Determine the (X, Y) coordinate at the center of the cell enclosing the given text.  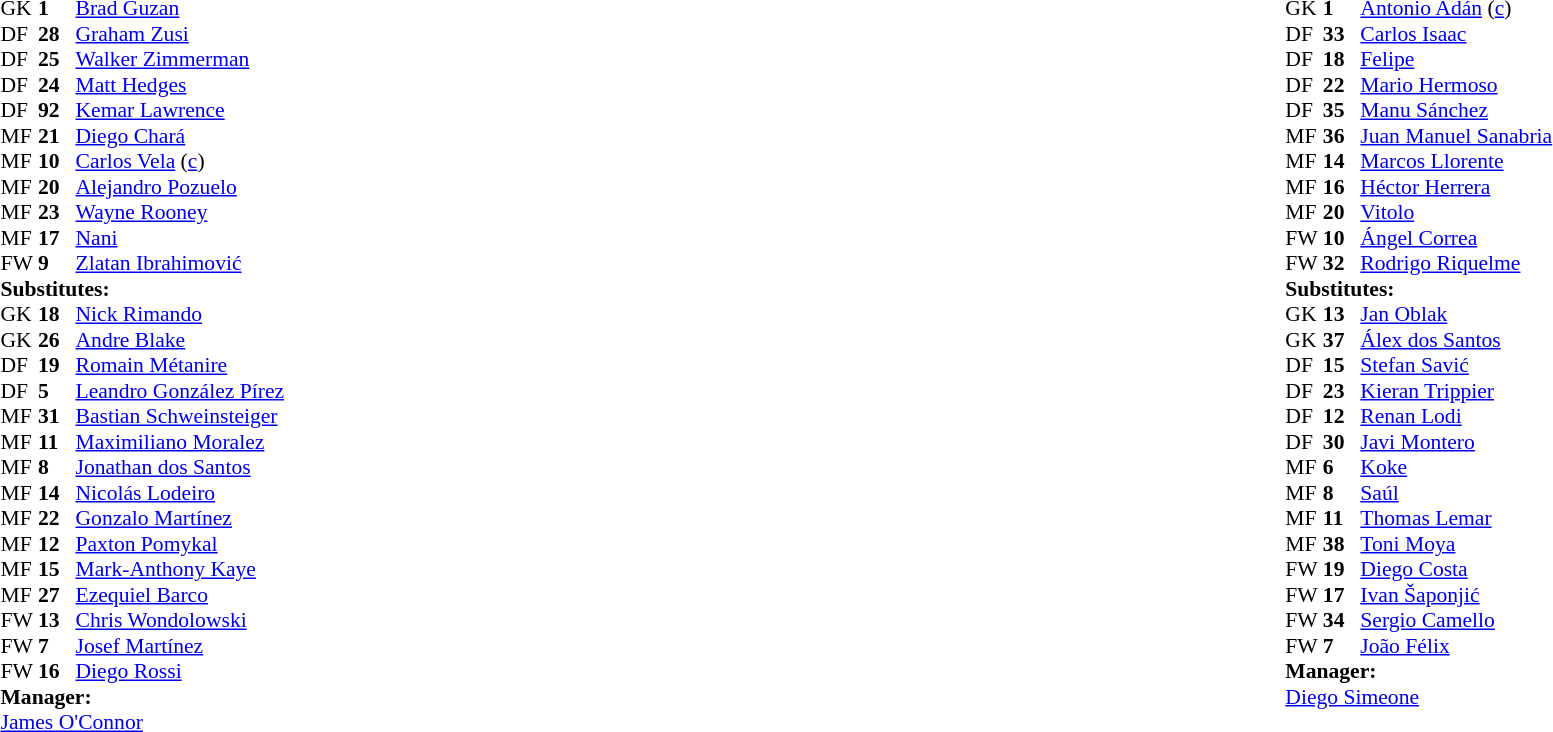
Sergio Camello (1456, 621)
Josef Martínez (180, 646)
Graham Zusi (180, 34)
Jan Oblak (1456, 315)
Nick Rimando (180, 315)
Héctor Herrera (1456, 187)
Manu Sánchez (1456, 111)
28 (57, 34)
27 (57, 595)
Ángel Correa (1456, 238)
38 (1342, 544)
Koke (1456, 467)
Diego Costa (1456, 569)
Matt Hedges (180, 85)
Maximiliano Moralez (180, 442)
25 (57, 59)
Leandro González Pírez (180, 391)
92 (57, 111)
Javi Montero (1456, 442)
Felipe (1456, 59)
Vitolo (1456, 213)
Renan Lodi (1456, 417)
Jonathan dos Santos (180, 467)
Rodrigo Riquelme (1456, 263)
37 (1342, 340)
Chris Wondolowski (180, 621)
Bastian Schweinsteiger (180, 417)
Thomas Lemar (1456, 519)
35 (1342, 111)
João Félix (1456, 646)
Álex dos Santos (1456, 340)
Diego Chará (180, 136)
21 (57, 136)
Mark-Anthony Kaye (180, 569)
Walker Zimmerman (180, 59)
Ivan Šaponjić (1456, 595)
Toni Moya (1456, 544)
Stefan Savić (1456, 365)
Nani (180, 238)
Zlatan Ibrahimović (180, 263)
Romain Métanire (180, 365)
30 (1342, 442)
33 (1342, 34)
32 (1342, 263)
36 (1342, 136)
Marcos Llorente (1456, 161)
Ezequiel Barco (180, 595)
Paxton Pomykal (180, 544)
24 (57, 85)
5 (57, 391)
Diego Simeone (1418, 697)
Gonzalo Martínez (180, 519)
Andre Blake (180, 340)
Alejandro Pozuelo (180, 187)
Carlos Vela (c) (180, 161)
31 (57, 417)
34 (1342, 621)
Wayne Rooney (180, 213)
Juan Manuel Sanabria (1456, 136)
6 (1342, 467)
26 (57, 340)
Kieran Trippier (1456, 391)
Kemar Lawrence (180, 111)
Saúl (1456, 493)
Nicolás Lodeiro (180, 493)
Mario Hermoso (1456, 85)
9 (57, 263)
Carlos Isaac (1456, 34)
Diego Rossi (180, 671)
